Identify which cell holds the provided text, then report its (x, y) central coordinate. 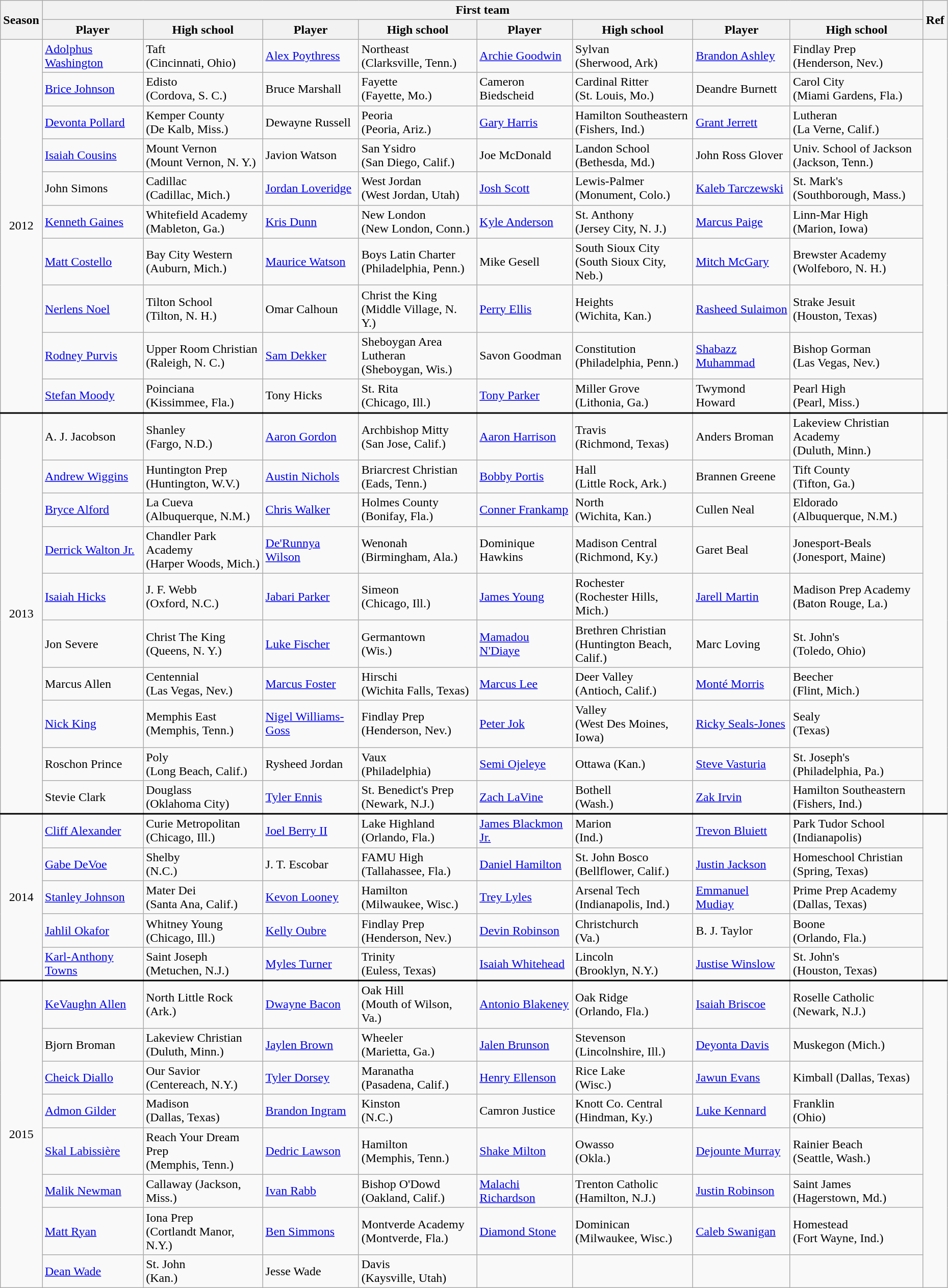
Ben Simmons (311, 1231)
Admon Gilder (92, 1111)
Dominique Hawkins (525, 550)
Bryce Alford (92, 510)
Lewis-Palmer(Monument, Colo.) (633, 189)
Roselle Catholic(Newark, N.J.) (857, 1004)
Poly(Long Beach, Calif.) (203, 764)
Christ the King(Middle Village, N. Y.) (418, 308)
Rasheed Sulaimon (741, 308)
Chandler Park Academy(Harper Woods, Mich.) (203, 550)
Tift County(Tifton, Ga.) (857, 476)
2012 (21, 226)
Boys Latin Charter (Philadelphia, Penn.) (418, 262)
Ivan Rabb (311, 1191)
Davis(Kaysville, Utah) (418, 1271)
2014 (21, 897)
Semi Ojeleye (525, 764)
Arsenal Tech(Indianapolis, Ind.) (633, 897)
Wenonah(Birmingham, Ala.) (418, 550)
Jabari Parker (311, 597)
Madison(Dallas, Texas) (203, 1111)
Justin Robinson (741, 1191)
Perry Ellis (525, 308)
Stefan Moody (92, 396)
Holmes County(Bonifay, Fla.) (418, 510)
Rice Lake(Wisc.) (633, 1078)
Garet Beal (741, 550)
Lakeview Christian Academy(Duluth, Minn.) (857, 436)
James Blackmon Jr. (525, 831)
Park Tudor School(Indianapolis) (857, 831)
Bay City Western(Auburn, Mich.) (203, 262)
Aaron Harrison (525, 436)
Marc Loving (741, 643)
Dwayne Bacon (311, 1004)
Oak Ridge(Orlando, Fla.) (633, 1004)
Shabazz Muhammad (741, 355)
Bothell(Wash.) (633, 797)
Rysheed Jordan (311, 764)
Grant Jerrett (741, 122)
Kimball (Dallas, Texas) (857, 1078)
Germantown(Wis.) (418, 643)
Lutheran(La Verne, Calif.) (857, 122)
Kenneth Gaines (92, 221)
Monté Morris (741, 683)
Hall(Little Rock, Ark.) (633, 476)
Antonio Blakeney (525, 1004)
Marion(Ind.) (633, 831)
Our Savior(Centereach, N.Y.) (203, 1078)
Prime Prep Academy(Dallas, Texas) (857, 897)
Tilton School(Tilton, N. H.) (203, 308)
Nick King (92, 724)
Rodney Purvis (92, 355)
Jaylen Brown (311, 1044)
Diamond Stone (525, 1231)
Pearl High(Pearl, Miss.) (857, 396)
St. Mark's(Southborough, Mass.) (857, 189)
Owasso(Okla.) (633, 1151)
Myles Turner (311, 964)
Trinity(Euless, Texas) (418, 964)
Matt Ryan (92, 1231)
Jalen Brunson (525, 1044)
Whitney Young(Chicago, Ill.) (203, 930)
Taft(Cincinnati, Ohio) (203, 56)
Upper Room Christian(Raleigh, N. C.) (203, 355)
Kemper County(De Kalb, Miss.) (203, 122)
Karl-Anthony Towns (92, 964)
Rainier Beach(Seattle, Wash.) (857, 1151)
Edisto(Cordova, S. C.) (203, 89)
Brandon Ingram (311, 1111)
Jarell Martin (741, 597)
Kinston(N.C.) (418, 1111)
Marcus Lee (525, 683)
Homeschool Christian(Spring, Texas) (857, 864)
Jawun Evans (741, 1078)
Tyler Ennis (311, 797)
Caleb Swanigan (741, 1231)
Henry Ellenson (525, 1078)
2015 (21, 1134)
Kyle Anderson (525, 221)
St. John's(Toledo, Ohio) (857, 643)
North(Wichita, Kan.) (633, 510)
Hirschi(Wichita Falls, Texas) (418, 683)
Briarcrest Christian(Eads, Tenn.) (418, 476)
San Ysidro(San Diego, Calif.) (418, 155)
St. John(Kan.) (203, 1271)
Emmanuel Mudiay (741, 897)
Saint James(Hagerstown, Md.) (857, 1191)
Ottawa (Kan.) (633, 764)
Simeon(Chicago, Ill.) (418, 597)
Montverde Academy(Montverde, Fla.) (418, 1231)
Camron Justice (525, 1111)
Knott Co. Central(Hindman, Ky.) (633, 1111)
Isaiah Hicks (92, 597)
Stanley Johnson (92, 897)
Omar Calhoun (311, 308)
Reach Your Dream Prep(Memphis, Tenn.) (203, 1151)
Shake Milton (525, 1151)
Twymond Howard (741, 396)
Savon Goodman (525, 355)
Cadillac(Cadillac, Mich.) (203, 189)
Chris Walker (311, 510)
Alex Poythress (311, 56)
Dominican(Milwaukee, Wisc.) (633, 1231)
Daniel Hamilton (525, 864)
Fayette(Fayette, Mo.) (418, 89)
Valley(West Des Moines, Iowa) (633, 724)
St. Rita(Chicago, Ill.) (418, 396)
Matt Costello (92, 262)
Franklin(Ohio) (857, 1111)
Callaway (Jackson, Miss.) (203, 1191)
Bishop Gorman(Las Vegas, Nev.) (857, 355)
Centennial(Las Vegas, Nev.) (203, 683)
Carol City(Miami Gardens, Fla.) (857, 89)
Brice Johnson (92, 89)
Trevon Bluiett (741, 831)
Madison Central(Richmond, Ky.) (633, 550)
Cheick Diallo (92, 1078)
Univ. School of Jackson(Jackson, Tenn.) (857, 155)
Poinciana(Kissimmee, Fla.) (203, 396)
Tyler Dorsey (311, 1078)
Nigel Williams-Goss (311, 724)
Sheboygan Area Lutheran(Sheboygan, Wis.) (418, 355)
Zak Irvin (741, 797)
Heights(Wichita, Kan.) (633, 308)
Vaux(Philadelphia) (418, 764)
Ref (935, 20)
Shanley(Fargo, N.D.) (203, 436)
Hamilton(Memphis, Tenn.) (418, 1151)
Trey Lyles (525, 897)
Deyonta Davis (741, 1044)
St. John's(Houston, Texas) (857, 964)
A. J. Jacobson (92, 436)
Dewayne Russell (311, 122)
Josh Scott (525, 189)
Tony Parker (525, 396)
Mamadou N'Diaye (525, 643)
Gary Harris (525, 122)
Brandon Ashley (741, 56)
Isaiah Whitehead (525, 964)
Boone(Orlando, Fla.) (857, 930)
Homestead(Fort Wayne, Ind.) (857, 1231)
New London(New London, Conn.) (418, 221)
Cliff Alexander (92, 831)
Marcus Paige (741, 221)
Luke Fischer (311, 643)
Landon School(Bethesda, Md.) (633, 155)
Mount Vernon(Mount Vernon, N. Y.) (203, 155)
Oak Hill(Mouth of Wilson, Va.) (418, 1004)
Constitution(Philadelphia, Penn.) (633, 355)
Cameron Biedscheid (525, 89)
Jonesport-Beals(Jonesport, Maine) (857, 550)
Bishop O'Dowd(Oakland, Calif.) (418, 1191)
Marcus Allen (92, 683)
Bjorn Broman (92, 1044)
Season (21, 20)
Northeast(Clarksville, Tenn.) (418, 56)
St. Anthony(Jersey City, N. J.) (633, 221)
Javion Watson (311, 155)
Adolphus Washington (92, 56)
Stevie Clark (92, 797)
Devonta Pollard (92, 122)
Muskegon (Mich.) (857, 1044)
Dean Wade (92, 1271)
Lincoln(Brooklyn, N.Y.) (633, 964)
Mitch McGary (741, 262)
Sealy(Texas) (857, 724)
Trenton Catholic(Hamilton, N.J.) (633, 1191)
J. T. Escobar (311, 864)
Huntington Prep(Huntington, W.V.) (203, 476)
Christchurch(Va.) (633, 930)
North Little Rock(Ark.) (203, 1004)
Beecher(Flint, Mich.) (857, 683)
Kevon Looney (311, 897)
Strake Jesuit(Houston, Texas) (857, 308)
Cardinal Ritter(St. Louis, Mo.) (633, 89)
Andrew Wiggins (92, 476)
John Simons (92, 189)
John Ross Glover (741, 155)
Peoria(Peoria, Ariz.) (418, 122)
Maranatha(Pasadena, Calif.) (418, 1078)
Hamilton(Milwaukee, Wisc.) (418, 897)
Kelly Oubre (311, 930)
FAMU High(Tallahassee, Fla.) (418, 864)
Kris Dunn (311, 221)
Austin Nichols (311, 476)
Deer Valley(Antioch, Calif.) (633, 683)
Eldorado(Albuquerque, N.M.) (857, 510)
St. Benedict's Prep(Newark, N.J.) (418, 797)
Jordan Loveridge (311, 189)
South Sioux City(South Sioux City, Neb.) (633, 262)
Christ The King(Queens, N. Y.) (203, 643)
De'Runnya Wilson (311, 550)
B. J. Taylor (741, 930)
Dejounte Murray (741, 1151)
Steve Vasturia (741, 764)
Whitefield Academy(Mableton, Ga.) (203, 221)
Peter Jok (525, 724)
Dedric Lawson (311, 1151)
Gabe DeVoe (92, 864)
Mater Dei(Santa Ana, Calif.) (203, 897)
James Young (525, 597)
Lakeview Christian(Duluth, Minn.) (203, 1044)
Isaiah Briscoe (741, 1004)
Zach LaVine (525, 797)
Luke Kennard (741, 1111)
Tony Hicks (311, 396)
St. John Bosco(Bellflower, Calif.) (633, 864)
Linn-Mar High(Marion, Iowa) (857, 221)
Memphis East(Memphis, Tenn.) (203, 724)
St. Joseph's(Philadelphia, Pa.) (857, 764)
Brannen Greene (741, 476)
Joel Berry II (311, 831)
Saint Joseph(Metuchen, N.J.) (203, 964)
Cullen Neal (741, 510)
2013 (21, 613)
Archie Goodwin (525, 56)
Miller Grove(Lithonia, Ga.) (633, 396)
Lake Highland(Orlando, Fla.) (418, 831)
Curie Metropolitan(Chicago, Ill.) (203, 831)
Jahlil Okafor (92, 930)
Brethren Christian(Huntington Beach, Calif.) (633, 643)
Joe McDonald (525, 155)
Shelby(N.C.) (203, 864)
Malachi Richardson (525, 1191)
Jon Severe (92, 643)
Maurice Watson (311, 262)
Archbishop Mitty(San Jose, Calif.) (418, 436)
Jesse Wade (311, 1271)
Sam Dekker (311, 355)
Ricky Seals-Jones (741, 724)
Anders Broman (741, 436)
Skal Labissière (92, 1151)
Mike Gesell (525, 262)
Madison Prep Academy(Baton Rouge, La.) (857, 597)
Isaiah Cousins (92, 155)
Bobby Portis (525, 476)
Justise Winslow (741, 964)
Roschon Prince (92, 764)
Derrick Walton Jr. (92, 550)
Justin Jackson (741, 864)
Stevenson(Lincolnshire, Ill.) (633, 1044)
Devin Robinson (525, 930)
Sylvan(Sherwood, Ark) (633, 56)
Brewster Academy(Wolfeboro, N. H.) (857, 262)
West Jordan(West Jordan, Utah) (418, 189)
Conner Frankamp (525, 510)
J. F. Webb(Oxford, N.C.) (203, 597)
Iona Prep(Cortlandt Manor, N.Y.) (203, 1231)
KeVaughn Allen (92, 1004)
Aaron Gordon (311, 436)
First team (482, 10)
Rochester(Rochester Hills, Mich.) (633, 597)
Nerlens Noel (92, 308)
Deandre Burnett (741, 89)
Bruce Marshall (311, 89)
Wheeler(Marietta, Ga.) (418, 1044)
Douglass(Oklahoma City) (203, 797)
Travis(Richmond, Texas) (633, 436)
Marcus Foster (311, 683)
La Cueva(Albuquerque, N.M.) (203, 510)
Malik Newman (92, 1191)
Kaleb Tarczewski (741, 189)
